Extract the (x, y) coordinate from the center of the cell holding the provided text.  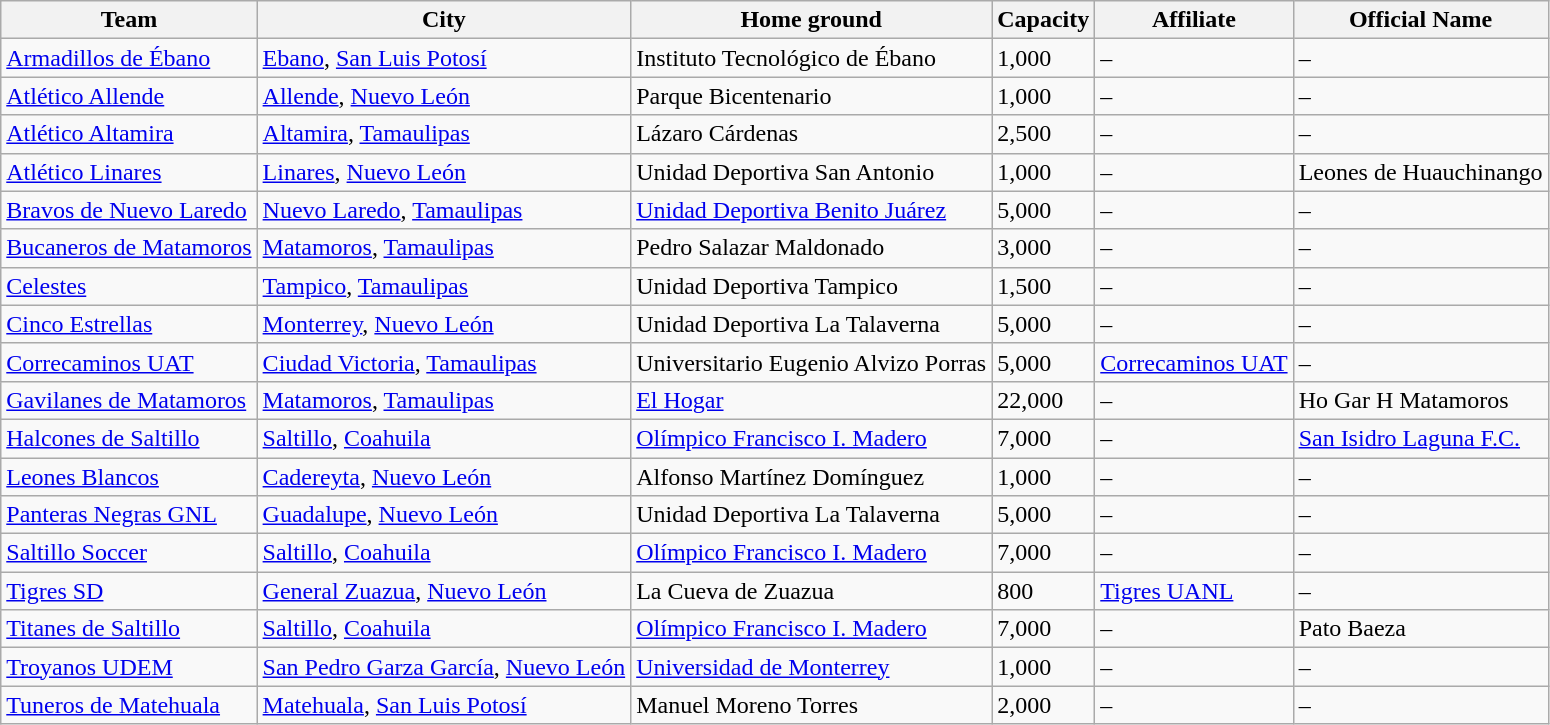
Saltillo Soccer (129, 553)
Panteras Negras GNL (129, 515)
Leones de Huauchinango (1420, 172)
Alfonso Martínez Domínguez (812, 477)
Guadalupe, Nuevo León (444, 515)
General Zuazua, Nuevo León (444, 591)
Ebano, San Luis Potosí (444, 58)
Unidad Deportiva San Antonio (812, 172)
Tigres UANL (1194, 591)
Unidad Deportiva Benito Juárez (812, 210)
Instituto Tecnológico de Ébano (812, 58)
Universitario Eugenio Alvizo Porras (812, 362)
3,000 (1044, 248)
Atlético Linares (129, 172)
Manuel Moreno Torres (812, 705)
Cinco Estrellas (129, 324)
Matehuala, San Luis Potosí (444, 705)
Bucaneros de Matamoros (129, 248)
Armadillos de Ébano (129, 58)
Ciudad Victoria, Tamaulipas (444, 362)
Official Name (1420, 20)
Affiliate (1194, 20)
Nuevo Laredo, Tamaulipas (444, 210)
Universidad de Monterrey (812, 667)
Cadereyta, Nuevo León (444, 477)
Unidad Deportiva Tampico (812, 286)
Atlético Allende (129, 96)
San Pedro Garza García, Nuevo León (444, 667)
2,500 (1044, 134)
Titanes de Saltillo (129, 629)
Halcones de Saltillo (129, 438)
Tigres SD (129, 591)
1,500 (1044, 286)
Team (129, 20)
Capacity (1044, 20)
Atlético Altamira (129, 134)
Gavilanes de Matamoros (129, 400)
Ho Gar H Matamoros (1420, 400)
Bravos de Nuevo Laredo (129, 210)
Troyanos UDEM (129, 667)
Monterrey, Nuevo León (444, 324)
San Isidro Laguna F.C. (1420, 438)
Parque Bicentenario (812, 96)
Leones Blancos (129, 477)
Pedro Salazar Maldonado (812, 248)
Home ground (812, 20)
Linares, Nuevo León (444, 172)
Lázaro Cárdenas (812, 134)
Tampico, Tamaulipas (444, 286)
800 (1044, 591)
Allende, Nuevo León (444, 96)
El Hogar (812, 400)
Celestes (129, 286)
City (444, 20)
Tuneros de Matehuala (129, 705)
Altamira, Tamaulipas (444, 134)
2,000 (1044, 705)
22,000 (1044, 400)
Pato Baeza (1420, 629)
La Cueva de Zuazua (812, 591)
